For the text-containing cell, return its midpoint in [x, y] coordinate format. 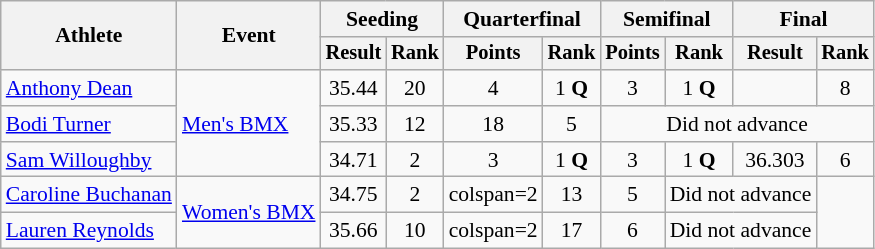
Final [804, 19]
8 [845, 88]
Caroline Buchanan [89, 195]
12 [415, 124]
34.71 [354, 160]
35.44 [354, 88]
Sam Willoughby [89, 160]
Athlete [89, 36]
34.75 [354, 195]
13 [572, 195]
4 [494, 88]
35.33 [354, 124]
Bodi Turner [89, 124]
10 [415, 231]
17 [572, 231]
18 [494, 124]
Semifinal [666, 19]
Women's BMX [249, 212]
Lauren Reynolds [89, 231]
Seeding [382, 19]
20 [415, 88]
Anthony Dean [89, 88]
Quarterfinal [522, 19]
35.66 [354, 231]
Event [249, 36]
36.303 [774, 160]
Men's BMX [249, 124]
